Identify which cell holds the provided text, then report its (X, Y) central coordinate. 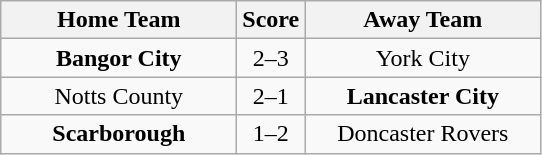
2–3 (271, 58)
Lancaster City (423, 96)
Home Team (119, 20)
Doncaster Rovers (423, 134)
Notts County (119, 96)
Scarborough (119, 134)
1–2 (271, 134)
2–1 (271, 96)
Bangor City (119, 58)
York City (423, 58)
Score (271, 20)
Away Team (423, 20)
